Extract the (X, Y) coordinate from the center of the cell holding the provided text.  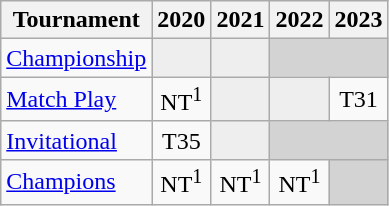
T35 (182, 140)
T31 (358, 100)
2022 (300, 20)
Invitational (76, 140)
2021 (240, 20)
Championship (76, 58)
Match Play (76, 100)
Tournament (76, 20)
2020 (182, 20)
Champions (76, 182)
2023 (358, 20)
